Output the [x, y] coordinate of the center of the cell containing the given text.  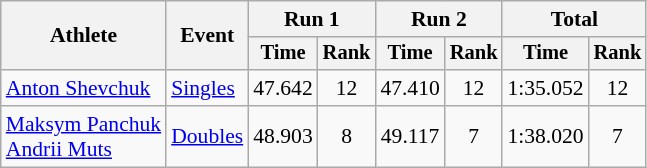
47.642 [282, 88]
8 [347, 136]
Maksym PanchukAndrii Muts [84, 136]
Run 1 [312, 19]
Anton Shevchuk [84, 88]
1:35.052 [545, 88]
Doubles [207, 136]
Event [207, 36]
48.903 [282, 136]
Total [574, 19]
47.410 [410, 88]
Run 2 [438, 19]
Athlete [84, 36]
Singles [207, 88]
1:38.020 [545, 136]
49.117 [410, 136]
